Return the (X, Y) coordinate for the center point of the cell that contains the specified text.  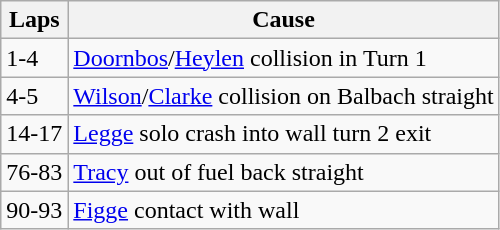
Laps (34, 20)
76-83 (34, 172)
Tracy out of fuel back straight (284, 172)
90-93 (34, 210)
Legge solo crash into wall turn 2 exit (284, 134)
4-5 (34, 96)
Cause (284, 20)
14-17 (34, 134)
1-4 (34, 58)
Figge contact with wall (284, 210)
Doornbos/Heylen collision in Turn 1 (284, 58)
Wilson/Clarke collision on Balbach straight (284, 96)
